Capture the cell that displays the provided text and extract its [x, y] central coordinate. 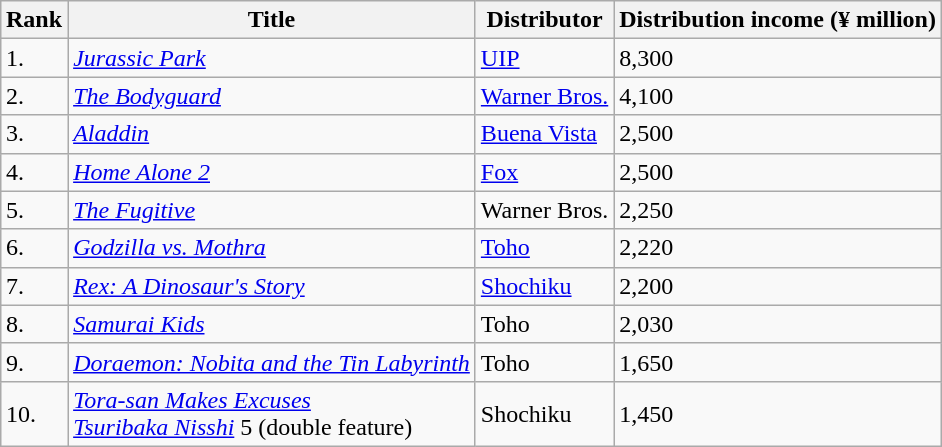
The Bodyguard [272, 96]
Distributor [544, 20]
3. [34, 134]
Fox [544, 172]
8. [34, 324]
Samurai Kids [272, 324]
8,300 [778, 58]
Tora-san Makes Excuses Tsuribaka Nisshi 5 (double feature) [272, 414]
2,220 [778, 248]
Rex: A Dinosaur's Story [272, 286]
2,200 [778, 286]
10. [34, 414]
2,250 [778, 210]
Rank [34, 20]
UIP [544, 58]
Jurassic Park [272, 58]
7. [34, 286]
Title [272, 20]
4,100 [778, 96]
4. [34, 172]
Aladdin [272, 134]
9. [34, 362]
6. [34, 248]
Buena Vista [544, 134]
2,030 [778, 324]
1,450 [778, 414]
2. [34, 96]
Home Alone 2 [272, 172]
Doraemon: Nobita and the Tin Labyrinth [272, 362]
The Fugitive [272, 210]
Distribution income (¥ million) [778, 20]
1. [34, 58]
5. [34, 210]
1,650 [778, 362]
Godzilla vs. Mothra [272, 248]
